Determine the (x, y) coordinate at the center of the cell enclosing the given text.  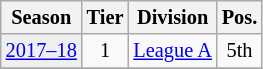
5th (240, 51)
Season (42, 17)
1 (106, 51)
Division (172, 17)
2017–18 (42, 51)
Tier (106, 17)
League A (172, 51)
Pos. (240, 17)
